Identify which cell holds the provided text, then report its [X, Y] central coordinate. 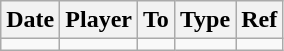
Ref [260, 20]
To [156, 20]
Date [30, 20]
Type [204, 20]
Player [99, 20]
